Determine the [x, y] coordinate at the center of the cell enclosing the given text.  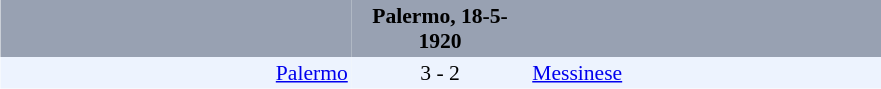
Palermo [176, 73]
3 - 2 [440, 73]
Palermo, 18-5-1920 [440, 28]
Messinese [704, 73]
